Return the [X, Y] coordinate for the center point of the cell that contains the specified text.  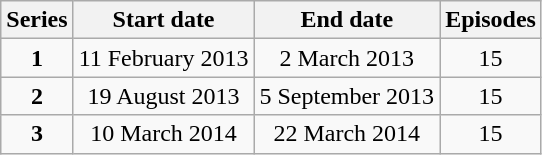
Series [37, 20]
2 [37, 96]
10 March 2014 [164, 134]
19 August 2013 [164, 96]
2 March 2013 [347, 58]
Start date [164, 20]
22 March 2014 [347, 134]
5 September 2013 [347, 96]
11 February 2013 [164, 58]
1 [37, 58]
End date [347, 20]
3 [37, 134]
Episodes [491, 20]
